Return (x, y) of the center of cell containing provided text 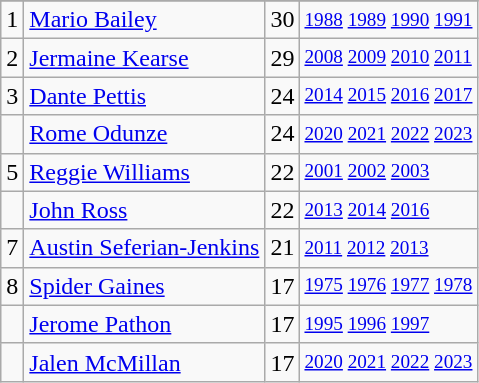
7 (12, 248)
Reggie Williams (144, 172)
2011 2012 2013 (388, 248)
Jalen McMillan (144, 362)
3 (12, 96)
Austin Seferian-Jenkins (144, 248)
1 (12, 20)
John Ross (144, 210)
21 (282, 248)
1988 1989 1990 1991 (388, 20)
Spider Gaines (144, 286)
1975 1976 1977 1978 (388, 286)
Dante Pettis (144, 96)
Jerome Pathon (144, 324)
Jermaine Kearse (144, 58)
Rome Odunze (144, 134)
2008 2009 2010 2011 (388, 58)
2013 2014 2016 (388, 210)
29 (282, 58)
2014 2015 2016 2017 (388, 96)
Mario Bailey (144, 20)
2001 2002 2003 (388, 172)
1995 1996 1997 (388, 324)
8 (12, 286)
5 (12, 172)
30 (282, 20)
2 (12, 58)
